Determine the (X, Y) coordinate at the center of the cell enclosing the given text.  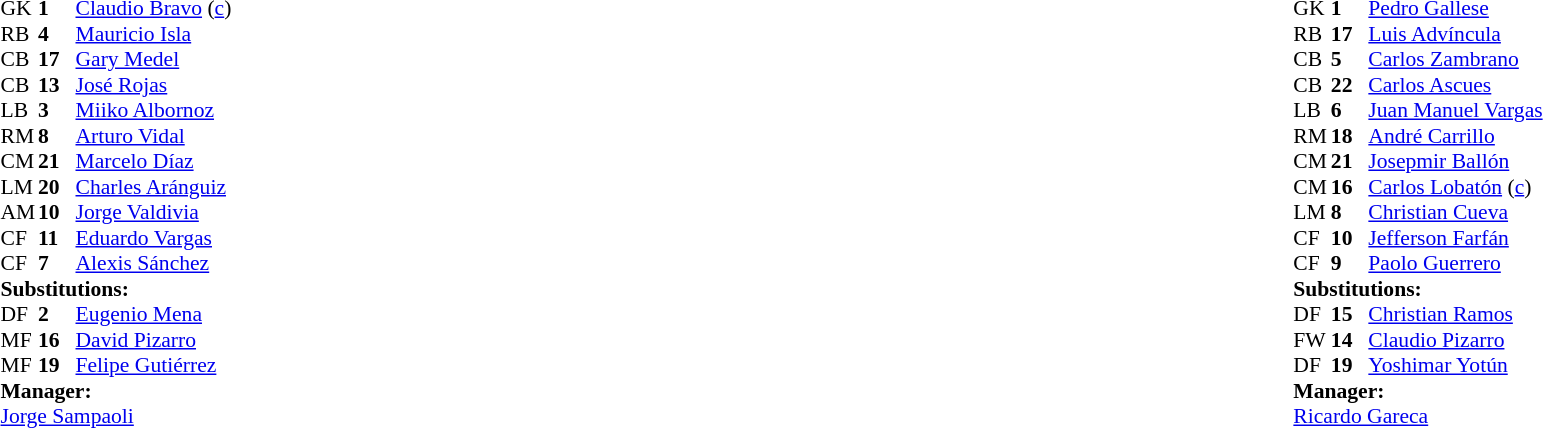
15 (1350, 315)
6 (1350, 111)
Christian Cueva (1455, 213)
Claudio Pizarro (1455, 340)
Carlos Ascues (1455, 85)
Miiko Albornoz (154, 111)
Carlos Lobatón (c) (1455, 187)
André Carrillo (1455, 136)
AM (19, 213)
5 (1350, 59)
2 (57, 315)
18 (1350, 136)
14 (1350, 340)
22 (1350, 85)
9 (1350, 263)
Carlos Zambrano (1455, 59)
4 (57, 34)
13 (57, 85)
20 (57, 187)
Eugenio Mena (154, 315)
Eduardo Vargas (154, 238)
Marcelo Díaz (154, 161)
Yoshimar Yotún (1455, 365)
Mauricio Isla (154, 34)
Alexis Sánchez (154, 263)
7 (57, 263)
Charles Aránguiz (154, 187)
Gary Medel (154, 59)
11 (57, 238)
Jefferson Farfán (1455, 238)
Jorge Valdivia (154, 213)
Paolo Guerrero (1455, 263)
3 (57, 111)
David Pizarro (154, 340)
Josepmir Ballón (1455, 161)
José Rojas (154, 85)
Juan Manuel Vargas (1455, 111)
Luis Advíncula (1455, 34)
Arturo Vidal (154, 136)
Christian Ramos (1455, 315)
FW (1312, 340)
Felipe Gutiérrez (154, 365)
